Extract the [X, Y] coordinate from the center of the cell holding the provided text.  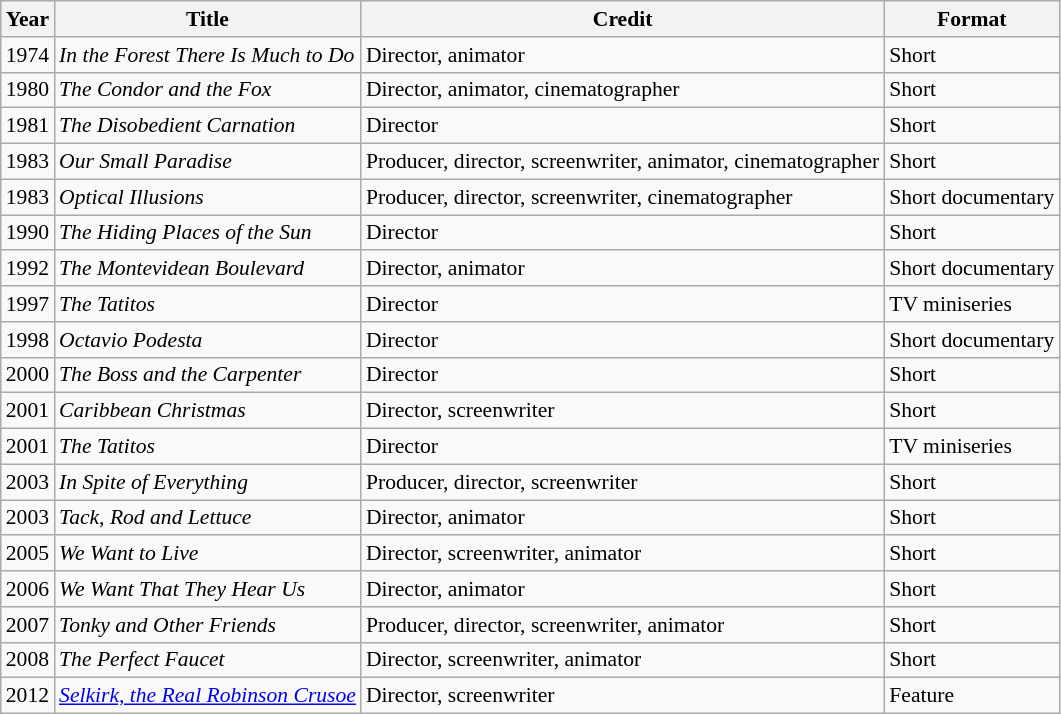
1980 [28, 90]
We Want to Live [208, 554]
Our Small Paradise [208, 162]
Credit [622, 19]
In Spite of Everything [208, 482]
Producer, director, screenwriter [622, 482]
2000 [28, 375]
Optical Illusions [208, 197]
Producer, director, screenwriter, cinematographer [622, 197]
1992 [28, 269]
The Condor and the Fox [208, 90]
2008 [28, 660]
2005 [28, 554]
Tonky and Other Friends [208, 625]
1998 [28, 340]
Tack, Rod and Lettuce [208, 518]
The Hiding Places of the Sun [208, 233]
The Disobedient Carnation [208, 126]
We Want That They Hear Us [208, 589]
The Boss and the Carpenter [208, 375]
2012 [28, 696]
1990 [28, 233]
2007 [28, 625]
Producer, director, screenwriter, animator, cinematographer [622, 162]
Feature [972, 696]
2006 [28, 589]
Octavio Podesta [208, 340]
Selkirk, the Real Robinson Crusoe [208, 696]
Caribbean Christmas [208, 411]
Year [28, 19]
Title [208, 19]
1974 [28, 55]
In the Forest There Is Much to Do [208, 55]
1997 [28, 304]
The Perfect Faucet [208, 660]
The Montevidean Boulevard [208, 269]
Producer, director, screenwriter, animator [622, 625]
Format [972, 19]
1981 [28, 126]
Director, animator, cinematographer [622, 90]
